Return [x, y] of the center of cell containing provided text 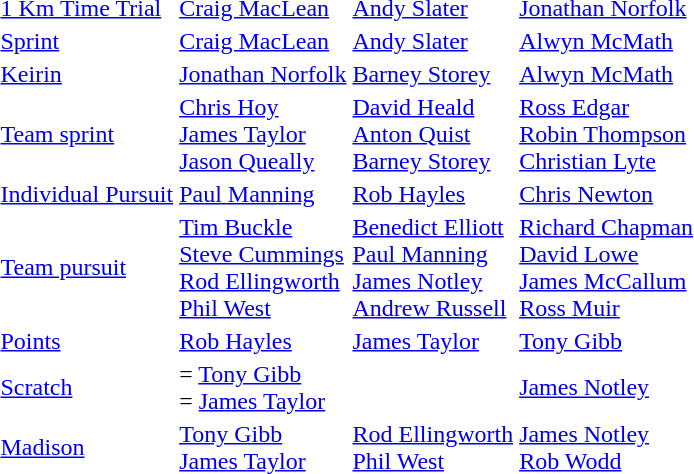
Andy Slater [433, 41]
David Heald Anton Quist Barney Storey [433, 134]
Tim Buckle Steve Cummings Rod Ellingworth Phil West [263, 268]
Jonathan Norfolk [263, 74]
Craig MacLean [263, 41]
Barney Storey [433, 74]
Chris Hoy James Taylor Jason Queally [263, 134]
Benedict Elliott Paul Manning James Notley Andrew Russell [433, 268]
= Tony Gibb= James Taylor [263, 388]
James Taylor [433, 341]
Paul Manning [263, 194]
